Find where the given text appears and provide that cell's center as [X, Y] coordinate. 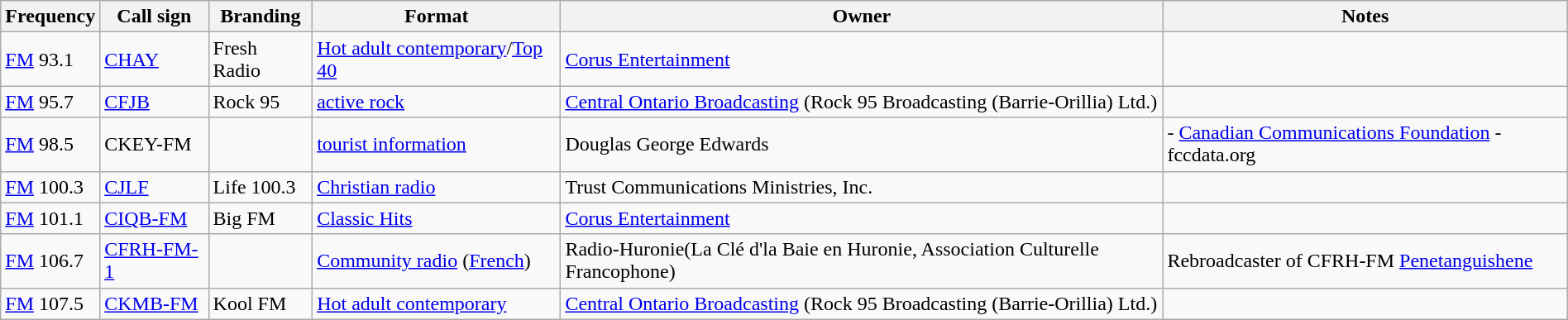
Hot adult contemporary [437, 303]
active rock [437, 102]
Call sign [154, 17]
CIQB-FM [154, 218]
Douglas George Edwards [862, 144]
Kool FM [261, 303]
FM 106.7 [50, 261]
FM 98.5 [50, 144]
Trust Communications Ministries, Inc. [862, 187]
Classic Hits [437, 218]
FM 93.1 [50, 60]
Branding [261, 17]
CHAY [154, 60]
FM 95.7 [50, 102]
FM 107.5 [50, 303]
Notes [1365, 17]
Frequency [50, 17]
CFRH-FM-1 [154, 261]
FM 101.1 [50, 218]
CKEY-FM [154, 144]
Radio-Huronie(La Clé d'la Baie en Huronie, Association Culturelle Francophone) [862, 261]
tourist information [437, 144]
Rock 95 [261, 102]
Fresh Radio [261, 60]
Format [437, 17]
CJLF [154, 187]
FM 100.3 [50, 187]
- Canadian Communications Foundation - fccdata.org [1365, 144]
Hot adult contemporary/Top 40 [437, 60]
CFJB [154, 102]
Big FM [261, 218]
Community radio (French) [437, 261]
CKMB-FM [154, 303]
Christian radio [437, 187]
Owner [862, 17]
Rebroadcaster of CFRH-FM Penetanguishene [1365, 261]
Life 100.3 [261, 187]
